Search for the cell housing the specified text and yield its (X, Y) center coordinate. 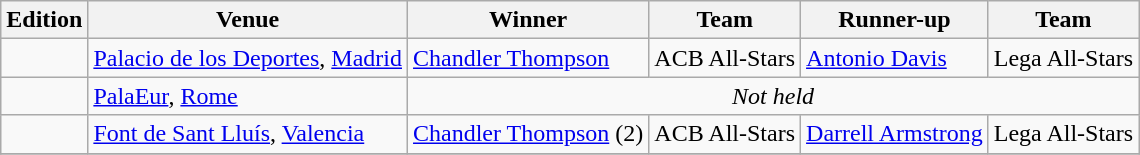
Edition (44, 20)
Chandler Thompson (2) (528, 134)
Venue (248, 20)
PalaEur, Rome (248, 96)
Font de Sant Lluís, Valencia (248, 134)
Palacio de los Deportes, Madrid (248, 58)
Not held (774, 96)
Runner-up (895, 20)
Chandler Thompson (528, 58)
Winner (528, 20)
Darrell Armstrong (895, 134)
Antonio Davis (895, 58)
